Find where the given text appears and provide that cell's center as [x, y] coordinate. 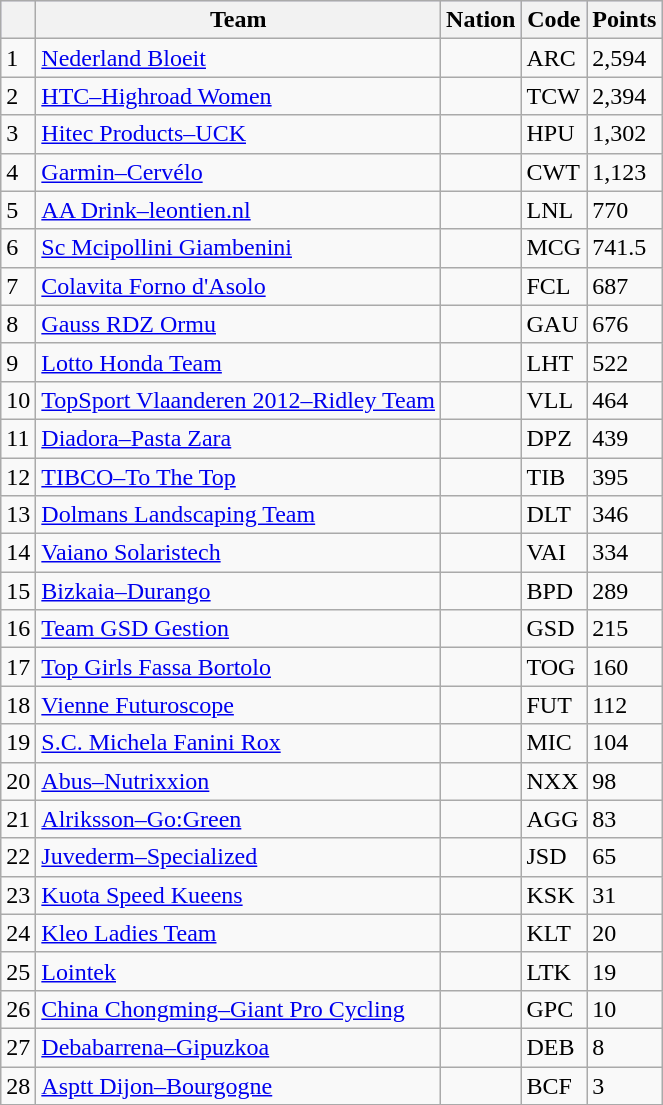
31 [624, 895]
DLT [554, 515]
DEB [554, 1047]
Code [554, 20]
11 [18, 438]
9 [18, 362]
5 [18, 210]
Nederland Bloeit [238, 58]
BCF [554, 1085]
LTK [554, 971]
26 [18, 1009]
6 [18, 248]
Vaiano Solaristech [238, 553]
Sc Mcipollini Giambenini [238, 248]
TCW [554, 96]
S.C. Michela Fanini Rox [238, 743]
TopSport Vlaanderen 2012–Ridley Team [238, 400]
1,123 [624, 172]
112 [624, 705]
770 [624, 210]
AGG [554, 819]
TIB [554, 477]
MCG [554, 248]
AA Drink–leontien.nl [238, 210]
Top Girls Fassa Bortolo [238, 667]
289 [624, 591]
China Chongming–Giant Pro Cycling [238, 1009]
HPU [554, 134]
MIC [554, 743]
ARC [554, 58]
KLT [554, 933]
2,394 [624, 96]
741.5 [624, 248]
104 [624, 743]
Lointek [238, 971]
GAU [554, 324]
KSK [554, 895]
Nation [481, 20]
Debabarrena–Gipuzkoa [238, 1047]
Kuota Speed Kueens [238, 895]
LNL [554, 210]
FUT [554, 705]
25 [18, 971]
676 [624, 324]
Kleo Ladies Team [238, 933]
Juvederm–Specialized [238, 857]
Team [238, 20]
28 [18, 1085]
334 [624, 553]
Gauss RDZ Ormu [238, 324]
160 [624, 667]
Team GSD Gestion [238, 629]
Abus–Nutrixxion [238, 781]
CWT [554, 172]
VLL [554, 400]
Bizkaia–Durango [238, 591]
4 [18, 172]
HTC–Highroad Women [238, 96]
439 [624, 438]
395 [624, 477]
NXX [554, 781]
98 [624, 781]
Diadora–Pasta Zara [238, 438]
12 [18, 477]
TIBCO–To The Top [238, 477]
FCL [554, 286]
13 [18, 515]
Colavita Forno d'Asolo [238, 286]
BPD [554, 591]
Hitec Products–UCK [238, 134]
GSD [554, 629]
2 [18, 96]
16 [18, 629]
1,302 [624, 134]
Lotto Honda Team [238, 362]
522 [624, 362]
Dolmans Landscaping Team [238, 515]
27 [18, 1047]
687 [624, 286]
14 [18, 553]
DPZ [554, 438]
Vienne Futuroscope [238, 705]
Garmin–Cervélo [238, 172]
1 [18, 58]
21 [18, 819]
346 [624, 515]
Asptt Dijon–Bourgogne [238, 1085]
GPC [554, 1009]
LHT [554, 362]
65 [624, 857]
22 [18, 857]
83 [624, 819]
Points [624, 20]
18 [18, 705]
JSD [554, 857]
7 [18, 286]
17 [18, 667]
Alriksson–Go:Green [238, 819]
TOG [554, 667]
23 [18, 895]
2,594 [624, 58]
464 [624, 400]
215 [624, 629]
15 [18, 591]
24 [18, 933]
VAI [554, 553]
